Return the (x, y) coordinate for the center point of the cell that contains the specified text.  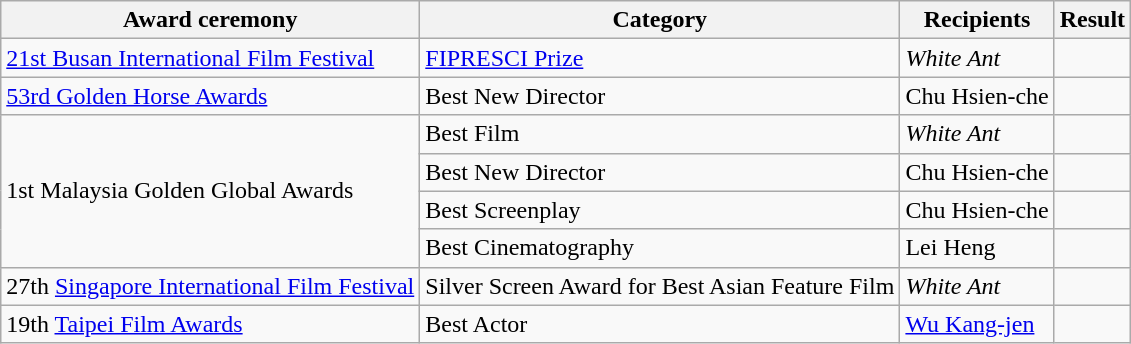
Recipients (977, 20)
19th Taipei Film Awards (210, 324)
Award ceremony (210, 20)
27th Singapore International Film Festival (210, 286)
Wu Kang-jen (977, 324)
Silver Screen Award for Best Asian Feature Film (660, 286)
Best Screenplay (660, 210)
Result (1092, 20)
Lei Heng (977, 248)
53rd Golden Horse Awards (210, 96)
Best Actor (660, 324)
21st Busan International Film Festival (210, 58)
Best Cinematography (660, 248)
Category (660, 20)
FIPRESCI Prize (660, 58)
Best Film (660, 134)
1st Malaysia Golden Global Awards (210, 191)
